Scan for the cell matching the given text and deliver its (x, y) coordinate at center. 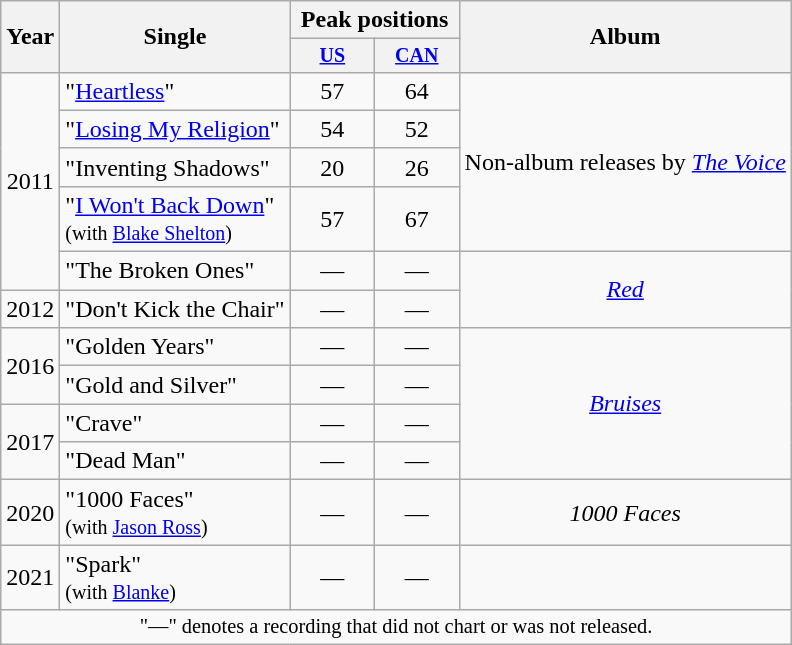
"Heartless" (175, 91)
Peak positions (374, 20)
"Crave" (175, 423)
"I Won't Back Down" (with Blake Shelton) (175, 218)
"Losing My Religion" (175, 129)
2016 (30, 366)
Year (30, 37)
"Inventing Shadows" (175, 167)
20 (332, 167)
"1000 Faces" (with Jason Ross) (175, 512)
"Golden Years" (175, 347)
26 (417, 167)
2011 (30, 180)
"The Broken Ones" (175, 271)
64 (417, 91)
2012 (30, 309)
2017 (30, 442)
Album (625, 37)
"Dead Man" (175, 461)
US (332, 56)
"—" denotes a recording that did not chart or was not released. (396, 627)
52 (417, 129)
Single (175, 37)
54 (332, 129)
67 (417, 218)
CAN (417, 56)
Non-album releases by The Voice (625, 162)
"Don't Kick the Chair" (175, 309)
"Gold and Silver" (175, 385)
2021 (30, 578)
2020 (30, 512)
1000 Faces (625, 512)
Red (625, 290)
Bruises (625, 404)
"Spark" (with Blanke) (175, 578)
